Return [X, Y] of the center of cell containing provided text 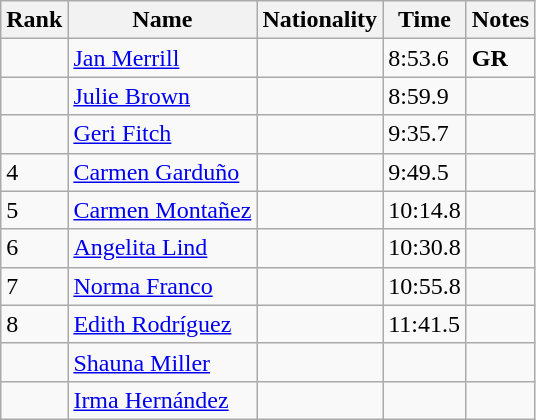
Shauna Miller [162, 362]
Edith Rodríguez [162, 324]
GR [500, 58]
Norma Franco [162, 286]
Jan Merrill [162, 58]
Irma Hernández [162, 400]
Notes [500, 20]
Name [162, 20]
7 [34, 286]
8 [34, 324]
4 [34, 172]
Julie Brown [162, 96]
Angelita Lind [162, 248]
Carmen Garduño [162, 172]
Nationality [320, 20]
6 [34, 248]
Time [425, 20]
5 [34, 210]
Geri Fitch [162, 134]
8:59.9 [425, 96]
9:35.7 [425, 134]
Carmen Montañez [162, 210]
8:53.6 [425, 58]
11:41.5 [425, 324]
10:30.8 [425, 248]
10:14.8 [425, 210]
9:49.5 [425, 172]
10:55.8 [425, 286]
Rank [34, 20]
